Find where the given text appears and provide that cell's center as (X, Y) coordinate. 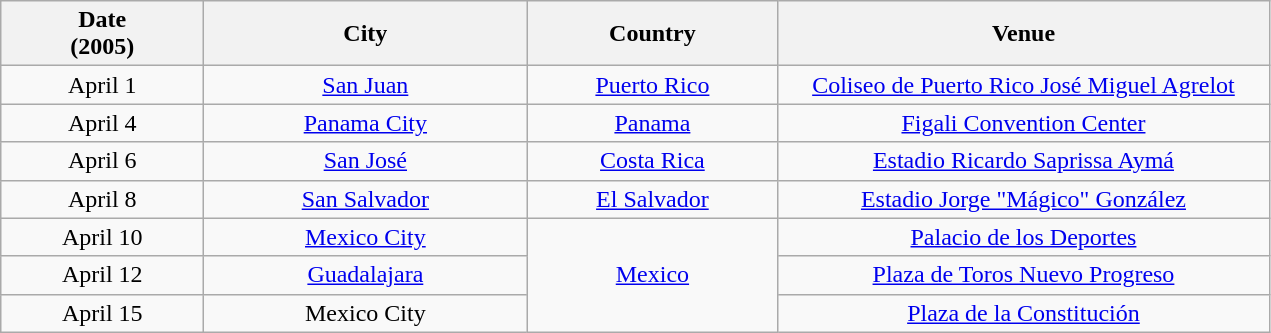
San José (366, 161)
Estadio Ricardo Saprissa Aymá (1024, 161)
Panama (652, 123)
Venue (1024, 34)
April 10 (102, 237)
Coliseo de Puerto Rico José Miguel Agrelot (1024, 85)
Estadio Jorge "Mágico" González (1024, 199)
Palacio de los Deportes (1024, 237)
San Salvador (366, 199)
Mexico (652, 275)
Panama City (366, 123)
April 4 (102, 123)
Country (652, 34)
April 6 (102, 161)
Plaza de la Constitución (1024, 313)
Puerto Rico (652, 85)
San Juan (366, 85)
April 15 (102, 313)
April 12 (102, 275)
City (366, 34)
Figali Convention Center (1024, 123)
Plaza de Toros Nuevo Progreso (1024, 275)
Guadalajara (366, 275)
El Salvador (652, 199)
Date(2005) (102, 34)
Costa Rica (652, 161)
April 8 (102, 199)
April 1 (102, 85)
